Capture the cell that displays the provided text and extract its (x, y) central coordinate. 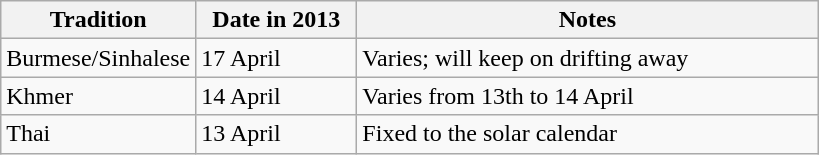
Date in 2013 (276, 20)
Fixed to the solar calendar (588, 134)
Varies; will keep on drifting away (588, 58)
17 April (276, 58)
Notes (588, 20)
Thai (98, 134)
13 April (276, 134)
14 April (276, 96)
Khmer (98, 96)
Tradition (98, 20)
Varies from 13th to 14 April (588, 96)
Burmese/Sinhalese (98, 58)
